Detect which cell encompasses the target text, then output its [X, Y] center coordinate. 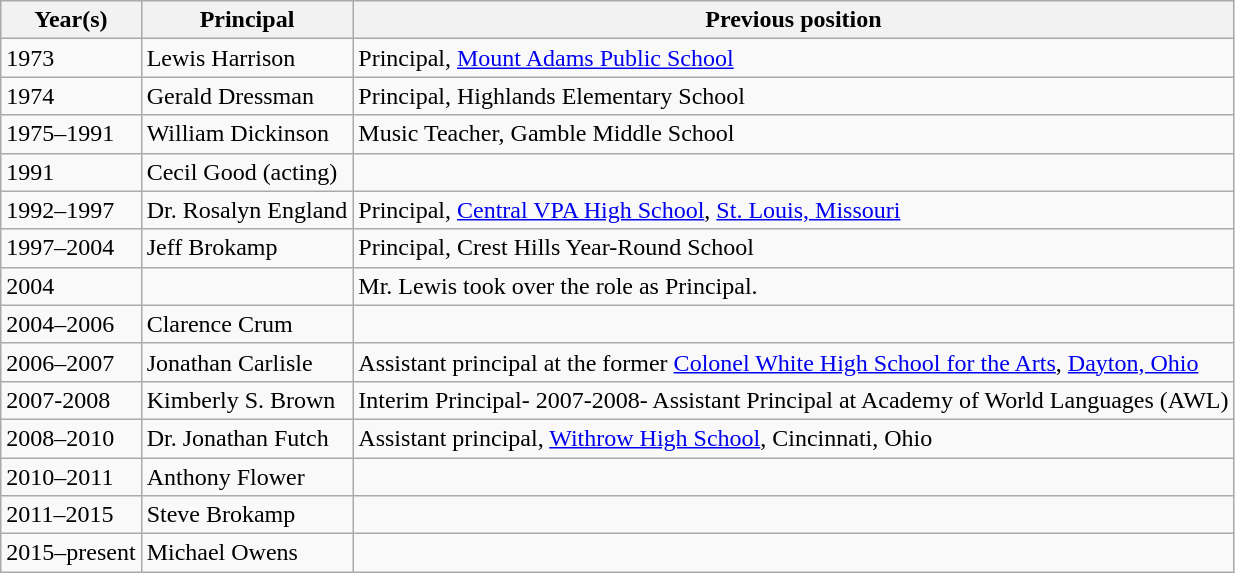
2008–2010 [71, 438]
Dr. Jonathan Futch [247, 438]
Principal, Central VPA High School, St. Louis, Missouri [794, 210]
1975–1991 [71, 134]
Kimberly S. Brown [247, 400]
1997–2004 [71, 248]
2004–2006 [71, 324]
William Dickinson [247, 134]
Clarence Crum [247, 324]
1991 [71, 172]
Principal, Crest Hills Year-Round School [794, 248]
2006–2007 [71, 362]
2007-2008 [71, 400]
2004 [71, 286]
Principal [247, 20]
Jeff Brokamp [247, 248]
Year(s) [71, 20]
2011–2015 [71, 515]
1973 [71, 58]
Anthony Flower [247, 477]
Gerald Dressman [247, 96]
Principal, Mount Adams Public School [794, 58]
Assistant principal, Withrow High School, Cincinnati, Ohio [794, 438]
Michael Owens [247, 553]
Music Teacher, Gamble Middle School [794, 134]
Steve Brokamp [247, 515]
2010–2011 [71, 477]
2015–present [71, 553]
Mr. Lewis took over the role as Principal. [794, 286]
Principal, Highlands Elementary School [794, 96]
1992–1997 [71, 210]
Lewis Harrison [247, 58]
Dr. Rosalyn England [247, 210]
Interim Principal- 2007-2008- Assistant Principal at Academy of World Languages (AWL) [794, 400]
Assistant principal at the former Colonel White High School for the Arts, Dayton, Ohio [794, 362]
1974 [71, 96]
Jonathan Carlisle [247, 362]
Previous position [794, 20]
Cecil Good (acting) [247, 172]
